Determine the (X, Y) coordinate at the center of the cell enclosing the given text.  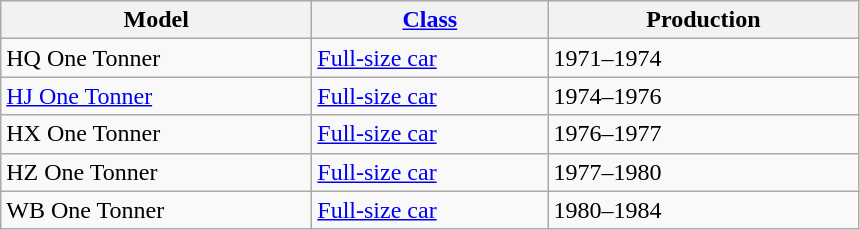
1971–1974 (704, 58)
1980–1984 (704, 210)
HQ One Tonner (156, 58)
1974–1976 (704, 96)
Model (156, 20)
1976–1977 (704, 134)
HX One Tonner (156, 134)
WB One Tonner (156, 210)
Class (430, 20)
Production (704, 20)
HZ One Tonner (156, 172)
1977–1980 (704, 172)
HJ One Tonner (156, 96)
